For the text-containing cell, return its midpoint in (x, y) coordinate format. 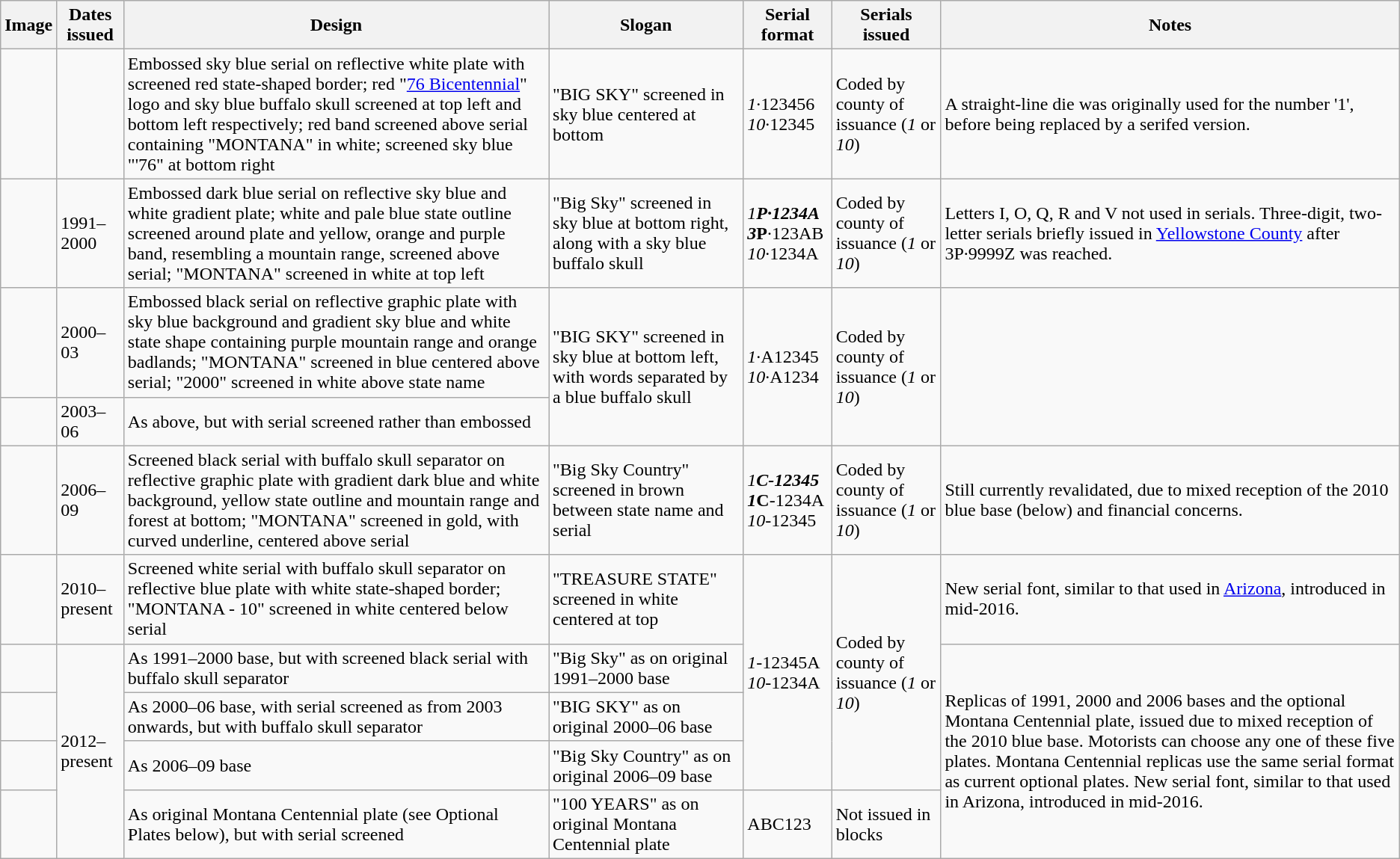
"BIG SKY" screened in sky blue at bottom left, with words separated by a blue buffalo skull (646, 366)
As original Montana Centennial plate (see Optional Plates below), but with serial screened (336, 824)
Dates issued (90, 25)
2010–present (90, 600)
Notes (1170, 25)
"BIG SKY" as on original 2000–06 base (646, 716)
Still currently revalidated, due to mixed reception of the 2010 blue base (below) and financial concerns. (1170, 500)
Slogan (646, 25)
1·12345610·12345 (787, 114)
Design (336, 25)
2000–03 (90, 342)
As 2000–06 base, with serial screened as from 2003 onwards, but with buffalo skull separator (336, 716)
1C-123451C-1234A10-12345 (787, 500)
"TREASURE STATE" screened in white centered at top (646, 600)
A straight-line die was originally used for the number '1', before being replaced by a serifed version. (1170, 114)
As 1991–2000 base, but with screened black serial with buffalo skull separator (336, 668)
1·A1234510·A1234 (787, 366)
2012–present (90, 751)
Letters I, O, Q, R and V not used in serials. Three-digit, two-letter serials briefly issued in Yellowstone County after 3P·9999Z was reached. (1170, 233)
"100 YEARS" as on original Montana Centennial plate (646, 824)
"Big Sky" screened in sky blue at bottom right, along with a sky blue buffalo skull (646, 233)
"BIG SKY" screened in sky blue centered at bottom (646, 114)
New serial font, similar to that used in Arizona, introduced in mid-2016. (1170, 600)
1991–2000 (90, 233)
ABC123 (787, 824)
Serials issued (886, 25)
Serial format (787, 25)
1-12345A10-1234A (787, 672)
Not issued in blocks (886, 824)
1P·1234A3P·123AB10·1234A (787, 233)
2003–06 (90, 422)
Image (28, 25)
"Big Sky" as on original 1991–2000 base (646, 668)
"Big Sky Country" as on original 2006–09 base (646, 766)
As 2006–09 base (336, 766)
As above, but with serial screened rather than embossed (336, 422)
"Big Sky Country" screened in brown between state name and serial (646, 500)
2006–09 (90, 500)
